Detect which cell encompasses the target text, then output its (X, Y) center coordinate. 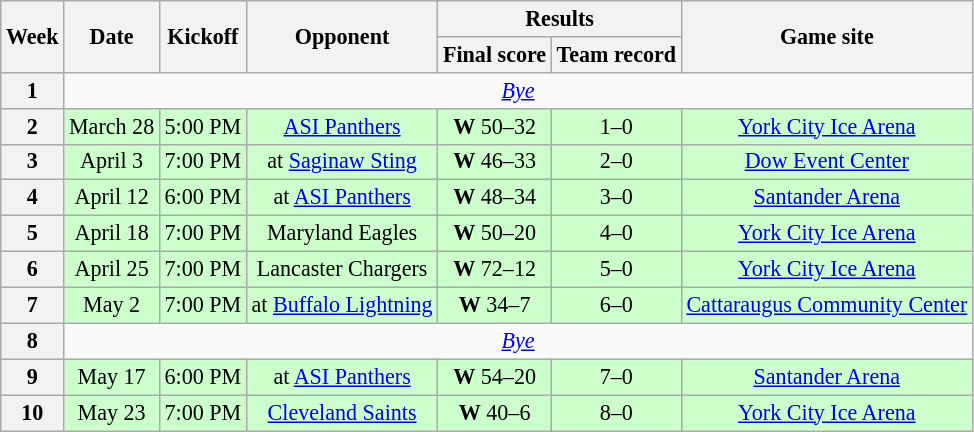
May 23 (112, 412)
6–0 (616, 305)
8–0 (616, 412)
at Buffalo Lightning (342, 305)
W 72–12 (495, 269)
W 50–20 (495, 233)
Cleveland Saints (342, 412)
Week (32, 36)
at Saginaw Sting (342, 162)
5 (32, 233)
May 17 (112, 377)
Game site (826, 36)
7 (32, 305)
Date (112, 36)
7–0 (616, 377)
ASI Panthers (342, 126)
Results (560, 18)
4–0 (616, 233)
2 (32, 126)
Team record (616, 54)
5–0 (616, 269)
5:00 PM (202, 126)
8 (32, 341)
3–0 (616, 198)
6 (32, 269)
W 54–20 (495, 377)
4 (32, 198)
10 (32, 412)
2–0 (616, 162)
3 (32, 162)
1 (32, 90)
W 48–34 (495, 198)
Lancaster Chargers (342, 269)
Maryland Eagles (342, 233)
April 18 (112, 233)
April 12 (112, 198)
9 (32, 377)
W 46–33 (495, 162)
March 28 (112, 126)
Dow Event Center (826, 162)
Kickoff (202, 36)
May 2 (112, 305)
April 3 (112, 162)
Cattaraugus Community Center (826, 305)
1–0 (616, 126)
Final score (495, 54)
W 40–6 (495, 412)
Opponent (342, 36)
W 50–32 (495, 126)
April 25 (112, 269)
W 34–7 (495, 305)
